Find where the given text appears and provide that cell's center as [X, Y] coordinate. 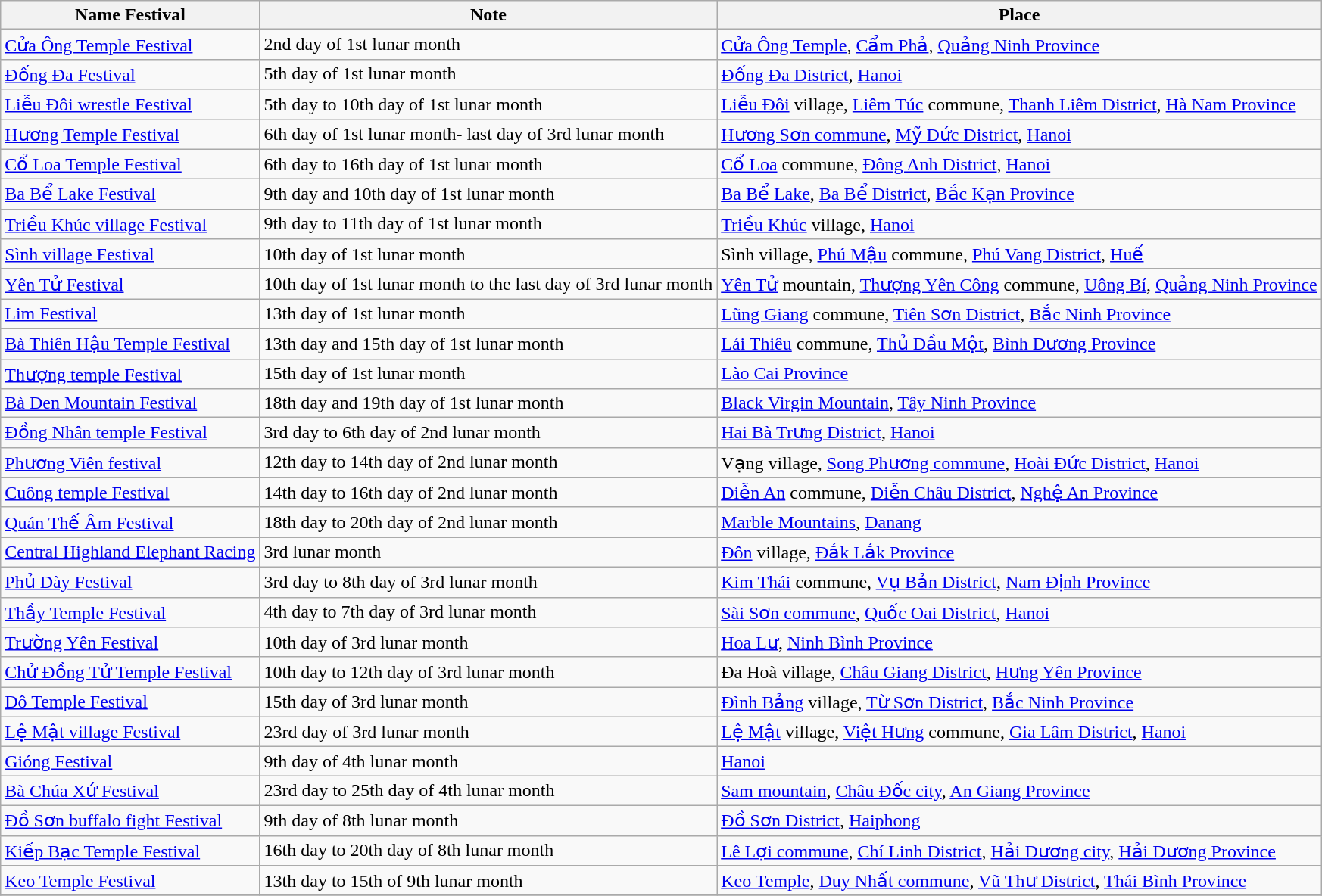
Đồ Sơn buffalo fight Festival [130, 820]
23rd day to 25th day of 4th lunar month [488, 791]
Phủ Dày Festival [130, 582]
Lào Cai Province [1019, 374]
Cửa Ông Temple Festival [130, 45]
Vạng village, Song Phương commune, Hoài Đức District, Hanoi [1019, 462]
Liễu Đôi village, Liêm Túc commune, Thanh Liêm District, Hà Nam Province [1019, 104]
9th day of 8th lunar month [488, 820]
Note [488, 15]
Lim Festival [130, 314]
Đình Bảng village, Từ Sơn District, Bắc Ninh Province [1019, 702]
Lũng Giang commune, Tiên Sơn District, Bắc Ninh Province [1019, 314]
Hai Bà Trưng District, Hanoi [1019, 433]
16th day to 20th day of 8th lunar month [488, 851]
9th day of 4th lunar month [488, 761]
Sình village, Phú Mậu commune, Phú Vang District, Huế [1019, 254]
Central Highland Elephant Racing [130, 552]
Lê Lợi commune, Chí Linh District, Hải Dương city, Hải Dương Province [1019, 851]
14th day to 16th day of 2nd lunar month [488, 493]
3rd day to 8th day of 3rd lunar month [488, 582]
Lệ Mật village Festival [130, 732]
Đa Hoà village, Châu Giang District, Hưng Yên Province [1019, 672]
Phương Viên festival [130, 462]
Đồ Sơn District, Haiphong [1019, 820]
Hoa Lư, Ninh Bình Province [1019, 642]
Cổ Loa commune, Đông Anh District, Hanoi [1019, 164]
15th day of 1st lunar month [488, 374]
9th day to 11th day of 1st lunar month [488, 224]
Keo Temple Festival [130, 881]
18th day to 20th day of 2nd lunar month [488, 522]
Kim Thái commune, Vụ Bản District, Nam Định Province [1019, 582]
3rd lunar month [488, 552]
10th day to 12th day of 3rd lunar month [488, 672]
Bà Chúa Xứ Festival [130, 791]
Bà Đen Mountain Festival [130, 403]
Lái Thiêu commune, Thủ Dầu Một, Bình Dương Province [1019, 344]
Marble Mountains, Danang [1019, 522]
Ba Bể Lake Festival [130, 194]
Thầy Temple Festival [130, 612]
Name Festival [130, 15]
Lệ Mật village, Việt Hưng commune, Gia Lâm District, Hanoi [1019, 732]
15th day of 3rd lunar month [488, 702]
Sam mountain, Châu Đốc city, An Giang Province [1019, 791]
10th day of 3rd lunar month [488, 642]
2nd day of 1st lunar month [488, 45]
13th day to 15th of 9th lunar month [488, 881]
Bà Thiên Hậu Temple Festival [130, 344]
10th day of 1st lunar month [488, 254]
Triều Khúc village Festival [130, 224]
Triều Khúc village, Hanoi [1019, 224]
Hanoi [1019, 761]
Hương Sơn commune, Mỹ Đức District, Hanoi [1019, 135]
6th day to 16th day of 1st lunar month [488, 164]
Yên Tử mountain, Thượng Yên Công commune, Uông Bí, Quảng Ninh Province [1019, 284]
10th day of 1st lunar month to the last day of 3rd lunar month [488, 284]
Keo Temple, Duy Nhất commune, Vũ Thư District, Thái Bình Province [1019, 881]
Hương Temple Festival [130, 135]
Yên Tử Festival [130, 284]
Thượng temple Festival [130, 374]
12th day to 14th day of 2nd lunar month [488, 462]
Sài Sơn commune, Quốc Oai District, Hanoi [1019, 612]
Black Virgin Mountain, Tây Ninh Province [1019, 403]
Đống Đa Festival [130, 74]
9th day and 10th day of 1st lunar month [488, 194]
6th day of 1st lunar month- last day of 3rd lunar month [488, 135]
Cổ Loa Temple Festival [130, 164]
Chử Đồng Tử Temple Festival [130, 672]
Place [1019, 15]
Sình village Festival [130, 254]
Cửa Ông Temple, Cẩm Phả, Quảng Ninh Province [1019, 45]
Diễn An commune, Diễn Châu District, Nghệ An Province [1019, 493]
13th day and 15th day of 1st lunar month [488, 344]
Đống Đa District, Hanoi [1019, 74]
5th day of 1st lunar month [488, 74]
Gióng Festival [130, 761]
23rd day of 3rd lunar month [488, 732]
5th day to 10th day of 1st lunar month [488, 104]
Kiếp Bạc Temple Festival [130, 851]
Đô Temple Festival [130, 702]
18th day and 19th day of 1st lunar month [488, 403]
Liễu Đôi wrestle Festival [130, 104]
13th day of 1st lunar month [488, 314]
4th day to 7th day of 3rd lunar month [488, 612]
Cuông temple Festival [130, 493]
Đôn village, Đắk Lắk Province [1019, 552]
Ba Bể Lake, Ba Bể District, Bắc Kạn Province [1019, 194]
3rd day to 6th day of 2nd lunar month [488, 433]
Đồng Nhân temple Festival [130, 433]
Trường Yên Festival [130, 642]
Quán Thế Âm Festival [130, 522]
